Search for the cell housing the specified text and yield its (x, y) center coordinate. 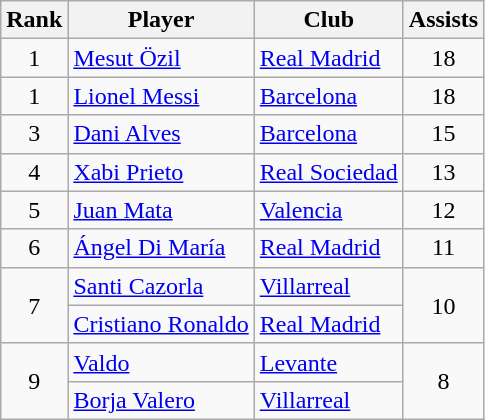
Juan Mata (161, 210)
5 (34, 210)
Player (161, 20)
Ángel Di María (161, 248)
6 (34, 248)
7 (34, 305)
13 (443, 172)
Borja Valero (161, 400)
Xabi Prieto (161, 172)
11 (443, 248)
10 (443, 305)
Valdo (161, 362)
Levante (328, 362)
Club (328, 20)
8 (443, 381)
Valencia (328, 210)
Real Sociedad (328, 172)
Cristiano Ronaldo (161, 324)
Assists (443, 20)
3 (34, 134)
4 (34, 172)
Santi Cazorla (161, 286)
Rank (34, 20)
15 (443, 134)
12 (443, 210)
Mesut Özil (161, 58)
9 (34, 381)
Lionel Messi (161, 96)
Dani Alves (161, 134)
